Identify which cell holds the provided text, then report its [X, Y] central coordinate. 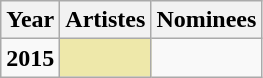
Year [30, 20]
Artistes [106, 20]
2015 [30, 58]
Nominees [206, 20]
